For the text-containing cell, return its midpoint in [x, y] coordinate format. 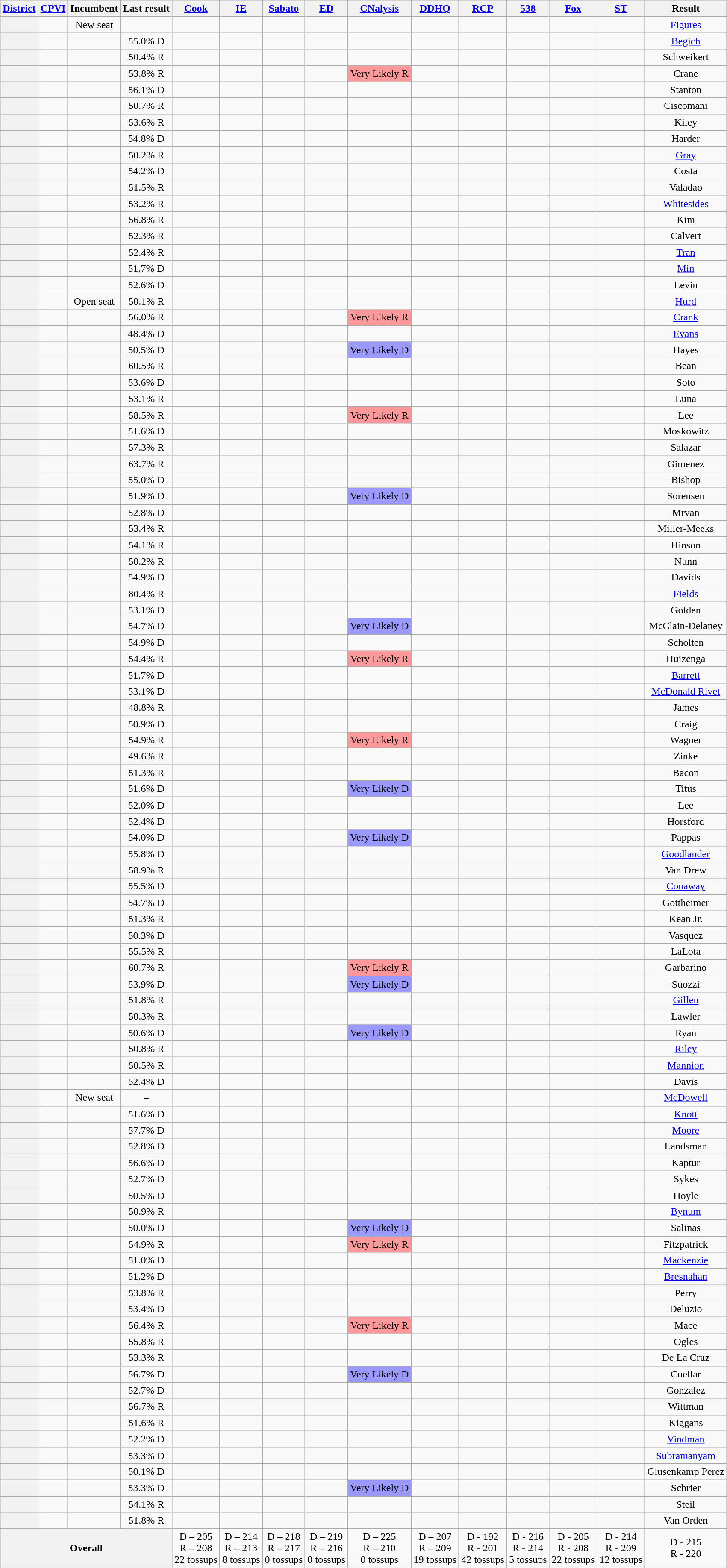
Garbarino [686, 967]
55.5% D [146, 886]
54.8% D [146, 138]
Fitzpatrick [686, 1244]
Mannion [686, 1065]
49.6% R [146, 756]
Lawler [686, 1017]
53.6% D [146, 382]
D – 214R – 2138 tossups [241, 1548]
Mrvan [686, 513]
Davis [686, 1081]
60.5% R [146, 366]
Figures [686, 25]
56.0% R [146, 317]
53.2% R [146, 204]
Whitesides [686, 204]
51.6% R [146, 1423]
50.1% D [146, 1471]
Moskowitz [686, 431]
Hurd [686, 301]
Kim [686, 220]
Nunn [686, 561]
McDonald Rivet [686, 691]
Miller-Meeks [686, 529]
50.1% R [146, 301]
50.3% D [146, 935]
Valadao [686, 187]
Bean [686, 366]
56.1% D [146, 90]
51.5% R [146, 187]
D - 192R - 20142 tossups [483, 1548]
53.1% R [146, 399]
Cuellar [686, 1374]
James [686, 707]
D – 207R – 20919 tossups [435, 1548]
Huizenga [686, 659]
IE [241, 9]
53.3% R [146, 1358]
Salinas [686, 1228]
Steil [686, 1504]
Soto [686, 382]
Kaptur [686, 1163]
Harder [686, 138]
51.2% D [146, 1277]
52.4% R [146, 252]
Vindman [686, 1439]
Hayes [686, 350]
De La Cruz [686, 1358]
Crank [686, 317]
50.0% D [146, 1228]
Levin [686, 285]
Davids [686, 577]
Min [686, 269]
Ciscomani [686, 106]
Calvert [686, 236]
51.0% D [146, 1260]
Scholten [686, 642]
53.4% D [146, 1309]
54.0% D [146, 838]
Stanton [686, 90]
Gray [686, 155]
Riley [686, 1049]
Vasquez [686, 935]
D - 214R - 20912 tossups [621, 1548]
Kean Jr. [686, 919]
Gonzalez [686, 1390]
Titus [686, 789]
52.3% R [146, 236]
Costa [686, 171]
RCP [483, 9]
53.4% R [146, 529]
Mace [686, 1325]
53.6% R [146, 122]
Begich [686, 41]
Bacon [686, 773]
58.9% R [146, 870]
McDowell [686, 1098]
Ogles [686, 1342]
Knott [686, 1114]
60.7% R [146, 967]
50.9% R [146, 1211]
Kiley [686, 122]
80.4% R [146, 594]
Glusenkamp Perez [686, 1471]
Wittman [686, 1407]
Hinson [686, 545]
Mackenzie [686, 1260]
CNalysis [380, 9]
Bishop [686, 480]
63.7% R [146, 463]
Fox [573, 9]
DDHQ [435, 9]
50.9% D [146, 724]
56.4% R [146, 1325]
56.6% D [146, 1163]
Barrett [686, 675]
Luna [686, 399]
Goodlander [686, 854]
Tran [686, 252]
Result [686, 9]
D - 205R - 20822 tossups [573, 1548]
Golden [686, 610]
Salazar [686, 447]
48.8% R [146, 707]
Gimenez [686, 463]
51.9% D [146, 496]
District [19, 9]
52.6% D [146, 285]
Hoyle [686, 1195]
Wagner [686, 740]
Conaway [686, 886]
55.5% R [146, 951]
D – 218R – 2170 tossups [284, 1548]
538 [528, 9]
LaLota [686, 951]
Gillen [686, 1000]
Bresnahan [686, 1277]
Suozzi [686, 984]
Schrier [686, 1488]
55.8% D [146, 854]
54.4% R [146, 659]
Open seat [94, 301]
Overall [86, 1548]
55.8% R [146, 1342]
Deluzio [686, 1309]
57.7% D [146, 1130]
ST [621, 9]
Kiggans [686, 1423]
D – 225R – 2100 tossups [380, 1548]
50.3% R [146, 1017]
Subramanyam [686, 1455]
Sykes [686, 1179]
D – 219R – 2160 tossups [327, 1548]
Schweikert [686, 57]
Sabato [284, 9]
Perry [686, 1293]
50.6% D [146, 1033]
56.8% R [146, 220]
Zinke [686, 756]
57.3% R [146, 447]
Fields [686, 594]
D – 205R – 20822 tossups [196, 1548]
48.4% D [146, 334]
Landsman [686, 1146]
Ryan [686, 1033]
Cook [196, 9]
Horsford [686, 821]
54.2% D [146, 171]
58.5% R [146, 415]
52.0% D [146, 805]
Crane [686, 73]
52.2% D [146, 1439]
50.5% R [146, 1065]
50.8% R [146, 1049]
ED [327, 9]
Craig [686, 724]
56.7% R [146, 1407]
56.7% D [146, 1374]
Van Drew [686, 870]
McClain-Delaney [686, 626]
Van Orden [686, 1521]
53.9% D [146, 984]
50.4% R [146, 57]
Last result [146, 9]
Pappas [686, 838]
Evans [686, 334]
Incumbent [94, 9]
D - 216R - 2145 tossups [528, 1548]
D - 215R - 220 [686, 1548]
50.7% R [146, 106]
Gottheimer [686, 903]
Bynum [686, 1211]
Sorensen [686, 496]
Moore [686, 1130]
CPVI [53, 9]
